Extract the (X, Y) coordinate from the center of the cell holding the provided text.  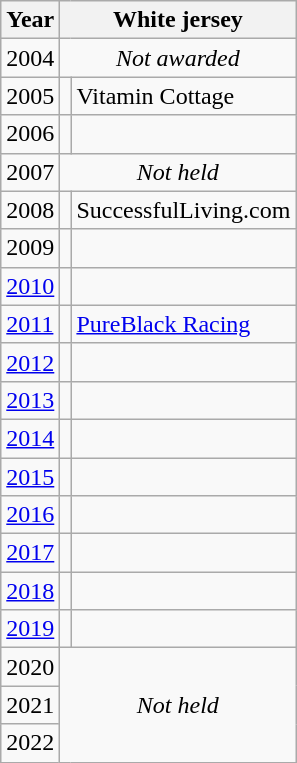
2012 (30, 362)
2016 (30, 515)
2013 (30, 400)
2015 (30, 477)
2006 (30, 134)
2011 (30, 324)
2004 (30, 58)
2017 (30, 553)
2022 (30, 743)
2020 (30, 667)
2018 (30, 591)
2009 (30, 248)
PureBlack Racing (184, 324)
2008 (30, 210)
SuccessfulLiving.com (184, 210)
Year (30, 20)
2019 (30, 629)
2010 (30, 286)
White jersey (178, 20)
Vitamin Cottage (184, 96)
2021 (30, 705)
Not awarded (178, 58)
2005 (30, 96)
2014 (30, 438)
2007 (30, 172)
